Detect which cell encompasses the target text, then output its (x, y) center coordinate. 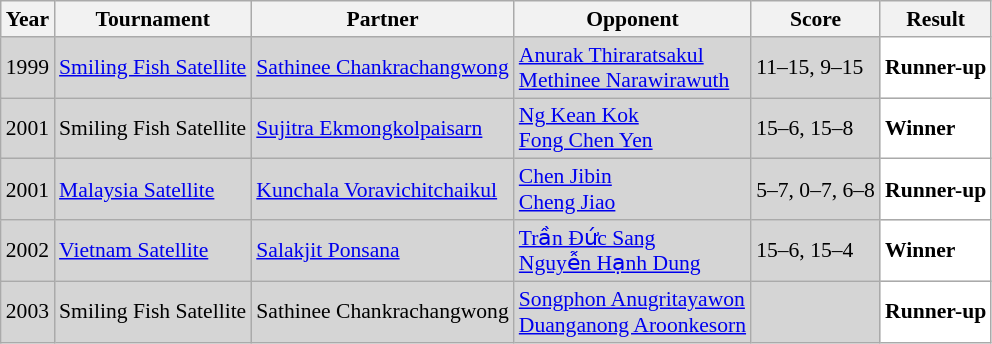
15–6, 15–8 (816, 128)
Year (28, 19)
11–15, 9–15 (816, 68)
5–7, 0–7, 6–8 (816, 190)
15–6, 15–4 (816, 250)
Anurak Thiraratsakul Methinee Narawirawuth (632, 68)
Malaysia Satellite (152, 190)
2002 (28, 250)
Kunchala Voravichitchaikul (382, 190)
Partner (382, 19)
Opponent (632, 19)
Chen Jibin Cheng Jiao (632, 190)
Sujitra Ekmongkolpaisarn (382, 128)
Result (936, 19)
Tournament (152, 19)
Vietnam Satellite (152, 250)
Songphon Anugritayawon Duanganong Aroonkesorn (632, 312)
Trần Đức Sang Nguyễn Hạnh Dung (632, 250)
Ng Kean Kok Fong Chen Yen (632, 128)
1999 (28, 68)
Score (816, 19)
2003 (28, 312)
Salakjit Ponsana (382, 250)
